Pinpoint the cell where the given text exists, returning its (X, Y) midpoint coordinate. 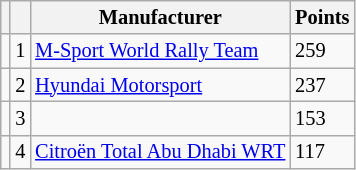
Hyundai Motorsport (160, 85)
259 (322, 51)
237 (322, 85)
153 (322, 118)
4 (20, 152)
117 (322, 152)
M-Sport World Rally Team (160, 51)
Points (322, 17)
1 (20, 51)
Citroën Total Abu Dhabi WRT (160, 152)
Manufacturer (160, 17)
2 (20, 85)
3 (20, 118)
